Capture the cell that displays the provided text and extract its (x, y) central coordinate. 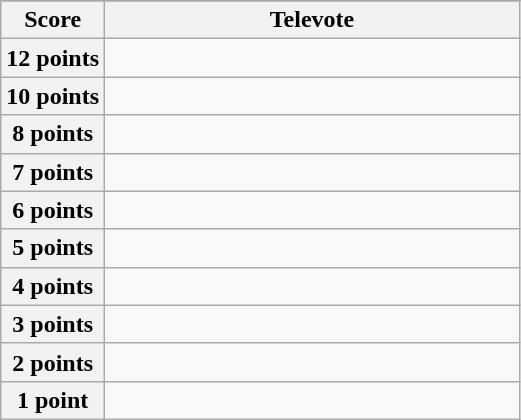
3 points (53, 324)
Score (53, 20)
12 points (53, 58)
Televote (312, 20)
1 point (53, 400)
8 points (53, 134)
2 points (53, 362)
10 points (53, 96)
5 points (53, 248)
4 points (53, 286)
6 points (53, 210)
7 points (53, 172)
